Identify which cell holds the provided text, then report its [x, y] central coordinate. 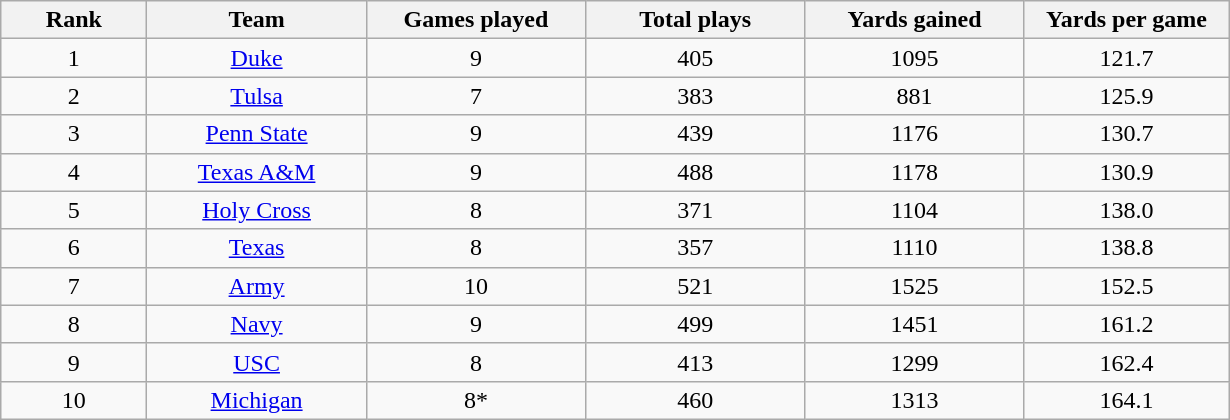
1299 [914, 362]
Texas A&M [256, 172]
1178 [914, 172]
881 [914, 96]
138.0 [1126, 210]
Team [256, 20]
3 [74, 134]
Games played [476, 20]
138.8 [1126, 248]
164.1 [1126, 400]
Tulsa [256, 96]
4 [74, 172]
Holy Cross [256, 210]
130.9 [1126, 172]
Michigan [256, 400]
Total plays [696, 20]
1313 [914, 400]
Texas [256, 248]
383 [696, 96]
Duke [256, 58]
1525 [914, 286]
Navy [256, 324]
1104 [914, 210]
1095 [914, 58]
413 [696, 362]
152.5 [1126, 286]
499 [696, 324]
6 [74, 248]
Rank [74, 20]
161.2 [1126, 324]
5 [74, 210]
460 [696, 400]
1176 [914, 134]
521 [696, 286]
Yards gained [914, 20]
1 [74, 58]
Penn State [256, 134]
1110 [914, 248]
405 [696, 58]
1451 [914, 324]
121.7 [1126, 58]
488 [696, 172]
8* [476, 400]
162.4 [1126, 362]
439 [696, 134]
125.9 [1126, 96]
130.7 [1126, 134]
Army [256, 286]
USC [256, 362]
357 [696, 248]
2 [74, 96]
371 [696, 210]
Yards per game [1126, 20]
